Locate the cell with the specified text and output its (x, y) center coordinate. 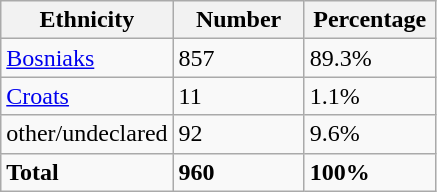
100% (370, 172)
Croats (87, 96)
960 (238, 172)
Bosniaks (87, 58)
Number (238, 20)
857 (238, 58)
9.6% (370, 134)
1.1% (370, 96)
other/undeclared (87, 134)
Total (87, 172)
Percentage (370, 20)
89.3% (370, 58)
Ethnicity (87, 20)
92 (238, 134)
11 (238, 96)
